Capture the cell that displays the provided text and extract its (X, Y) central coordinate. 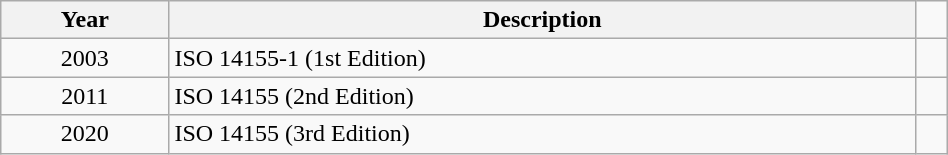
ISO 14155-1 (1st Edition) (542, 58)
2003 (85, 58)
2020 (85, 134)
ISO 14155 (2nd Edition) (542, 96)
Description (542, 20)
Year (85, 20)
2011 (85, 96)
ISO 14155 (3rd Edition) (542, 134)
